For the text-containing cell, return its midpoint in (x, y) coordinate format. 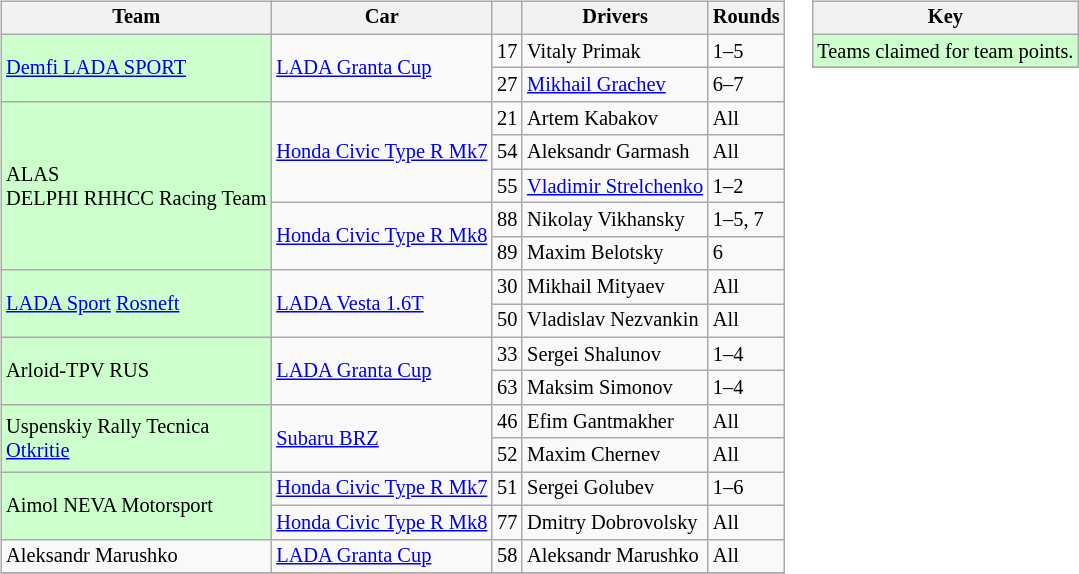
88 (507, 220)
Aimol NEVA Motorsport (136, 506)
Nikolay Vikhansky (615, 220)
Rounds (746, 18)
Subaru BRZ (382, 438)
46 (507, 422)
1–5 (746, 51)
6 (746, 253)
LADA Vesta 1.6T (382, 304)
ALAS DELPHI RHHCC Racing Team (136, 186)
30 (507, 287)
Artem Kabakov (615, 119)
Maksim Simonov (615, 388)
Vladimir Strelchenko (615, 186)
Demfi LADA SPORT (136, 68)
Arloid-TPV RUS (136, 370)
21 (507, 119)
27 (507, 85)
54 (507, 152)
Vladislav Nezvankin (615, 321)
Aleksandr Garmash (615, 152)
Maxim Belotsky (615, 253)
6–7 (746, 85)
51 (507, 489)
Car (382, 18)
Sergei Golubev (615, 489)
Team (136, 18)
Maxim Chernev (615, 455)
1–2 (746, 186)
Drivers (615, 18)
Mikhail Mityaev (615, 287)
LADA Sport Rosneft (136, 304)
63 (507, 388)
Dmitry Dobrovolsky (615, 522)
17 (507, 51)
Vitaly Primak (615, 51)
Sergei Shalunov (615, 354)
Key (945, 18)
Uspenskiy Rally TecnicaOtkritie (136, 438)
77 (507, 522)
1–6 (746, 489)
52 (507, 455)
58 (507, 556)
Teams claimed for team points. (945, 51)
55 (507, 186)
50 (507, 321)
Efim Gantmakher (615, 422)
89 (507, 253)
33 (507, 354)
Mikhail Grachev (615, 85)
1–5, 7 (746, 220)
